Extract the [X, Y] coordinate from the center of the cell holding the provided text.  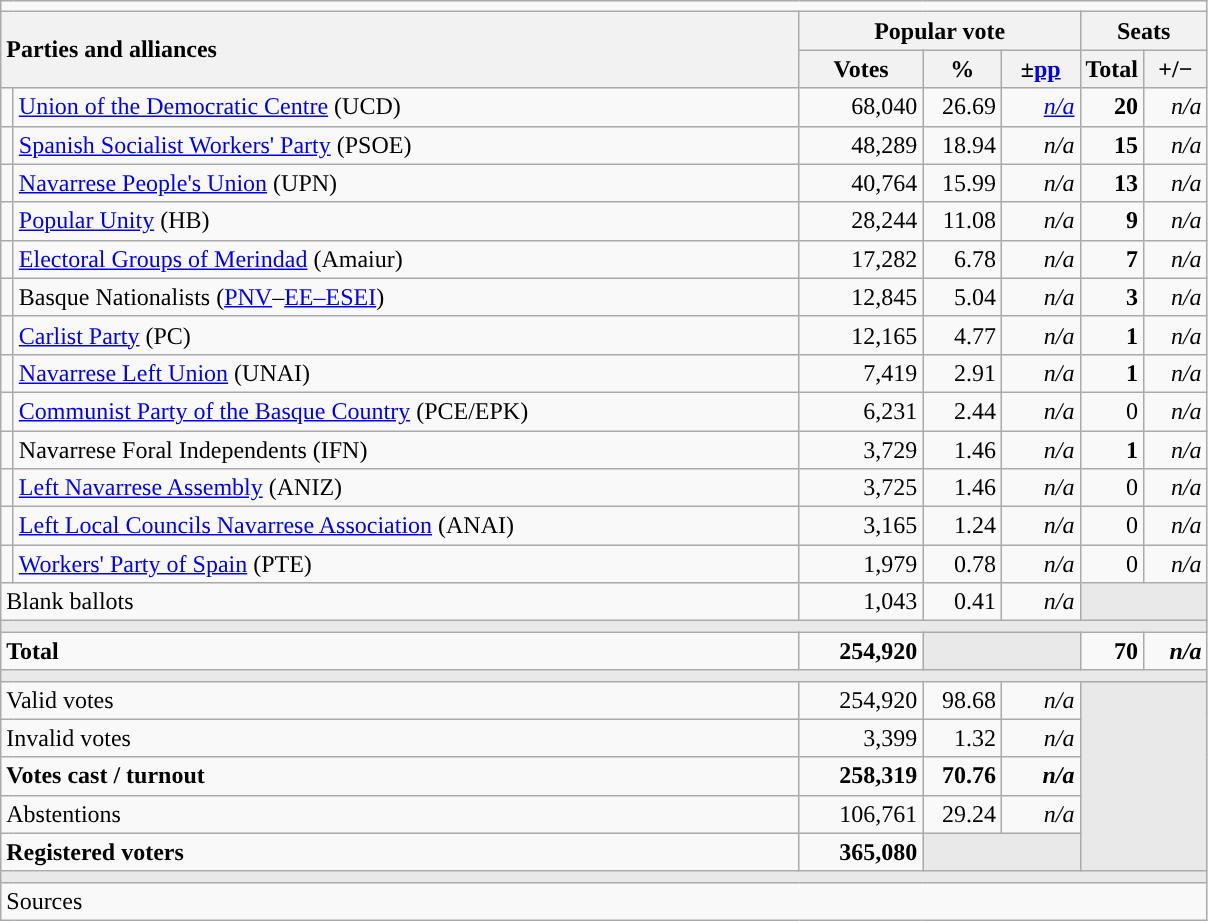
Registered voters [400, 852]
Navarrese Left Union (UNAI) [406, 373]
258,319 [861, 776]
3,729 [861, 449]
2.91 [962, 373]
15 [1112, 145]
Navarrese People's Union (UPN) [406, 183]
98.68 [962, 700]
12,845 [861, 297]
Basque Nationalists (PNV–EE–ESEI) [406, 297]
Left Navarrese Assembly (ANIZ) [406, 488]
Blank ballots [400, 602]
Workers' Party of Spain (PTE) [406, 564]
Electoral Groups of Merindad (Amaiur) [406, 259]
13 [1112, 183]
3,165 [861, 526]
15.99 [962, 183]
70 [1112, 651]
+/− [1176, 69]
365,080 [861, 852]
3 [1112, 297]
5.04 [962, 297]
1,043 [861, 602]
1,979 [861, 564]
17,282 [861, 259]
3,399 [861, 738]
106,761 [861, 814]
Spanish Socialist Workers' Party (PSOE) [406, 145]
% [962, 69]
2.44 [962, 411]
1.32 [962, 738]
29.24 [962, 814]
Popular Unity (HB) [406, 221]
6.78 [962, 259]
1.24 [962, 526]
9 [1112, 221]
6,231 [861, 411]
68,040 [861, 107]
±pp [1040, 69]
Communist Party of the Basque Country (PCE/EPK) [406, 411]
18.94 [962, 145]
Union of the Democratic Centre (UCD) [406, 107]
Popular vote [940, 31]
Valid votes [400, 700]
0.78 [962, 564]
Abstentions [400, 814]
Sources [604, 901]
Invalid votes [400, 738]
40,764 [861, 183]
3,725 [861, 488]
11.08 [962, 221]
12,165 [861, 335]
Seats [1144, 31]
7 [1112, 259]
28,244 [861, 221]
70.76 [962, 776]
26.69 [962, 107]
20 [1112, 107]
48,289 [861, 145]
Votes cast / turnout [400, 776]
Parties and alliances [400, 50]
Carlist Party (PC) [406, 335]
7,419 [861, 373]
0.41 [962, 602]
Votes [861, 69]
4.77 [962, 335]
Left Local Councils Navarrese Association (ANAI) [406, 526]
Navarrese Foral Independents (IFN) [406, 449]
